Find where the given text appears and provide that cell's center as (x, y) coordinate. 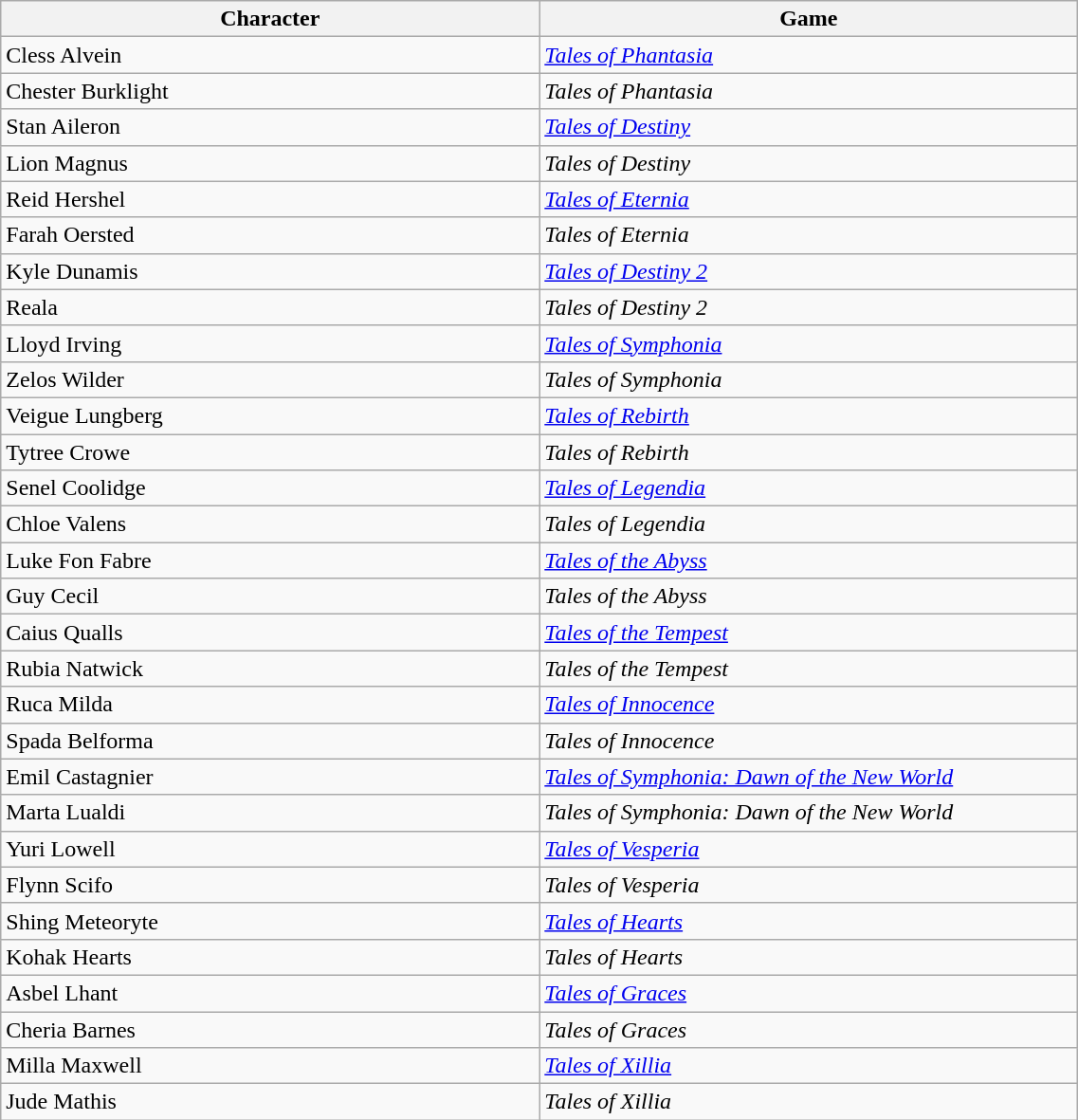
Character (270, 19)
Reid Hershel (270, 199)
Tytree Crowe (270, 452)
Rubia Natwick (270, 669)
Luke Fon Fabre (270, 560)
Caius Qualls (270, 633)
Flynn Scifo (270, 885)
Chloe Valens (270, 524)
Cless Alvein (270, 55)
Zelos Wilder (270, 379)
Chester Burklight (270, 91)
Kohak Hearts (270, 957)
Farah Oersted (270, 235)
Game (809, 19)
Shing Meteoryte (270, 921)
Guy Cecil (270, 597)
Senel Coolidge (270, 488)
Reala (270, 307)
Emil Castagnier (270, 777)
Jude Mathis (270, 1102)
Milla Maxwell (270, 1066)
Spada Belforma (270, 741)
Veigue Lungberg (270, 415)
Lloyd Irving (270, 343)
Stan Aileron (270, 127)
Ruca Milda (270, 705)
Lion Magnus (270, 163)
Kyle Dunamis (270, 271)
Cheria Barnes (270, 1029)
Marta Lualdi (270, 813)
Asbel Lhant (270, 993)
Yuri Lowell (270, 849)
